Locate the cell with the specified text and output its (x, y) center coordinate. 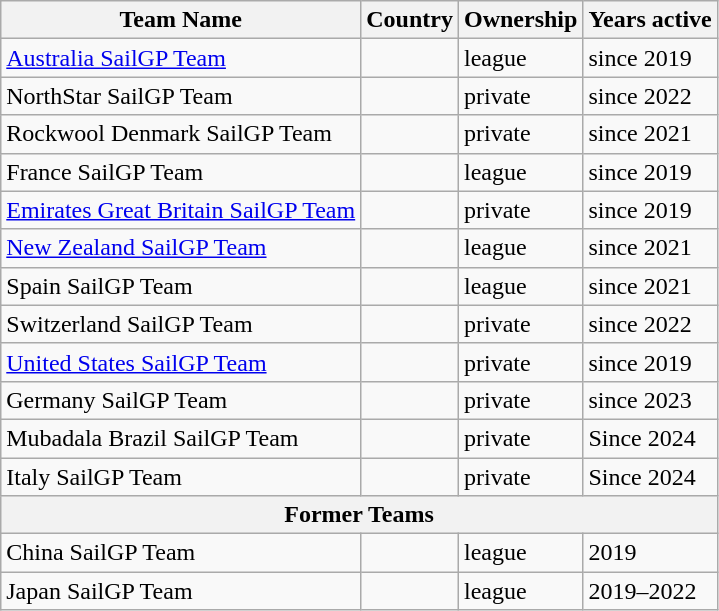
Rockwool Denmark SailGP Team (181, 134)
2019–2022 (650, 591)
Years active (650, 20)
Spain SailGP Team (181, 286)
China SailGP Team (181, 553)
Team Name (181, 20)
Italy SailGP Team (181, 477)
Country (410, 20)
France SailGP Team (181, 172)
Switzerland SailGP Team (181, 324)
Japan SailGP Team (181, 591)
Germany SailGP Team (181, 400)
NorthStar SailGP Team (181, 96)
Mubadala Brazil SailGP Team (181, 438)
2019 (650, 553)
Australia SailGP Team (181, 58)
Former Teams (359, 515)
United States SailGP Team (181, 362)
Emirates Great Britain SailGP Team (181, 210)
Ownership (520, 20)
since 2023 (650, 400)
New Zealand SailGP Team (181, 248)
